Pinpoint the cell where the given text exists, returning its [X, Y] midpoint coordinate. 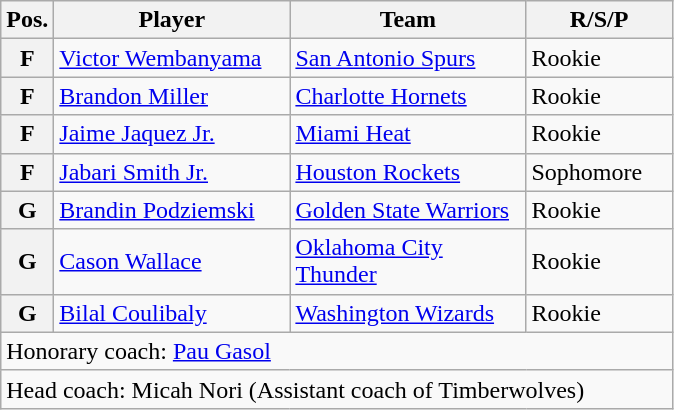
San Antonio Spurs [408, 58]
R/S/P [599, 20]
Charlotte Hornets [408, 96]
Sophomore [599, 172]
Team [408, 20]
Brandin Podziemski [172, 210]
Honorary coach: Pau Gasol [336, 351]
Miami Heat [408, 134]
Pos. [28, 20]
Player [172, 20]
Washington Wizards [408, 313]
Houston Rockets [408, 172]
Jabari Smith Jr. [172, 172]
Cason Wallace [172, 262]
Oklahoma City Thunder [408, 262]
Jaime Jaquez Jr. [172, 134]
Golden State Warriors [408, 210]
Brandon Miller [172, 96]
Head coach: Micah Nori (Assistant coach of Timberwolves) [336, 389]
Bilal Coulibaly [172, 313]
Victor Wembanyama [172, 58]
